Search for the cell housing the specified text and yield its (x, y) center coordinate. 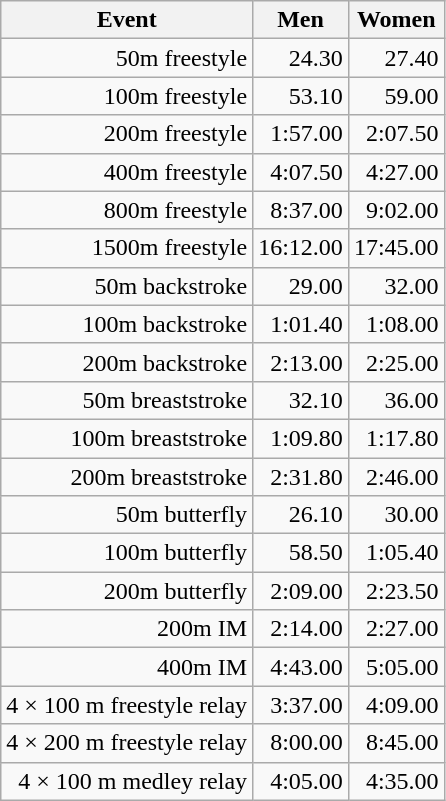
2:09.00 (301, 591)
27.40 (396, 58)
50m backstroke (127, 286)
2:13.00 (301, 362)
26.10 (301, 515)
17:45.00 (396, 248)
Men (301, 20)
5:05.00 (396, 667)
4:35.00 (396, 781)
1500m freestyle (127, 248)
800m freestyle (127, 210)
30.00 (396, 515)
1:05.40 (396, 553)
2:25.00 (396, 362)
4:43.00 (301, 667)
3:37.00 (301, 705)
4:09.00 (396, 705)
50m butterfly (127, 515)
1:08.00 (396, 324)
4:07.50 (301, 172)
9:02.00 (396, 210)
16:12.00 (301, 248)
1:09.80 (301, 438)
59.00 (396, 96)
1:17.80 (396, 438)
200m butterfly (127, 591)
8:37.00 (301, 210)
2:31.80 (301, 477)
1:57.00 (301, 134)
1:01.40 (301, 324)
400m IM (127, 667)
4:27.00 (396, 172)
2:07.50 (396, 134)
4 × 100 m medley relay (127, 781)
24.30 (301, 58)
58.50 (301, 553)
100m backstroke (127, 324)
100m breaststroke (127, 438)
29.00 (301, 286)
Women (396, 20)
400m freestyle (127, 172)
8:45.00 (396, 743)
200m IM (127, 629)
53.10 (301, 96)
2:46.00 (396, 477)
8:00.00 (301, 743)
50m freestyle (127, 58)
50m breaststroke (127, 400)
2:23.50 (396, 591)
2:14.00 (301, 629)
4 × 100 m freestyle relay (127, 705)
4 × 200 m freestyle relay (127, 743)
Event (127, 20)
2:27.00 (396, 629)
32.10 (301, 400)
100m freestyle (127, 96)
32.00 (396, 286)
36.00 (396, 400)
4:05.00 (301, 781)
200m freestyle (127, 134)
200m backstroke (127, 362)
200m breaststroke (127, 477)
100m butterfly (127, 553)
